Scan for the cell matching the given text and deliver its [X, Y] coordinate at center. 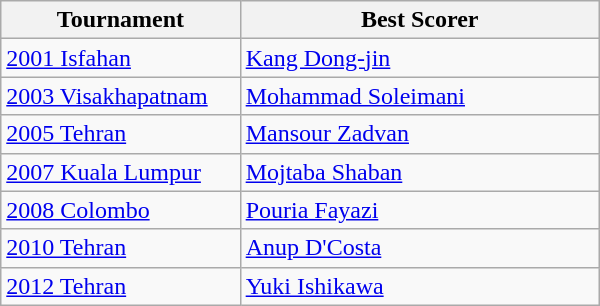
2005 Tehran [120, 134]
Mohammad Soleimani [420, 96]
2010 Tehran [120, 248]
2001 Isfahan [120, 58]
2003 Visakhapatnam [120, 96]
2007 Kuala Lumpur [120, 172]
2008 Colombo [120, 210]
Kang Dong-jin [420, 58]
Mansour Zadvan [420, 134]
Best Scorer [420, 20]
Tournament [120, 20]
Mojtaba Shaban [420, 172]
Yuki Ishikawa [420, 286]
Anup D'Costa [420, 248]
Pouria Fayazi [420, 210]
2012 Tehran [120, 286]
